Capture the cell that displays the provided text and extract its (x, y) central coordinate. 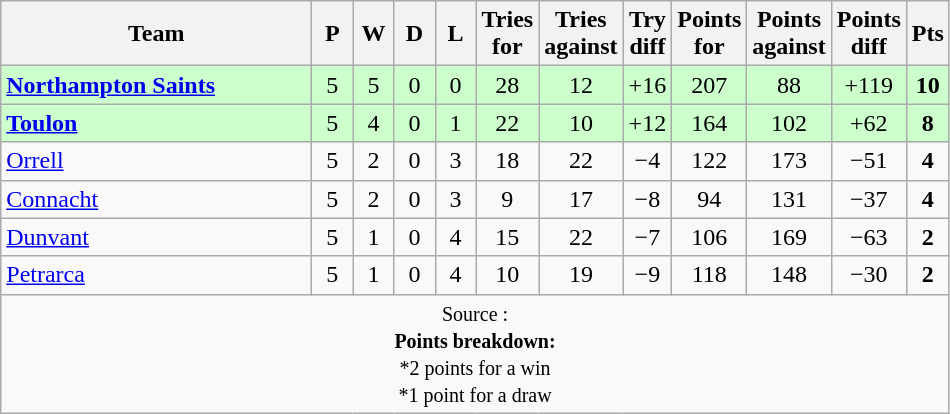
Northampton Saints (156, 85)
Tries for (508, 34)
+16 (648, 85)
−51 (868, 161)
Try diff (648, 34)
−37 (868, 199)
169 (789, 237)
W (374, 34)
8 (928, 123)
Connacht (156, 199)
Pts (928, 34)
−9 (648, 275)
D (414, 34)
94 (710, 199)
Source : Points breakdown:*2 points for a win*1 point for a draw (476, 354)
−63 (868, 237)
Team (156, 34)
131 (789, 199)
148 (789, 275)
18 (508, 161)
Points against (789, 34)
+119 (868, 85)
15 (508, 237)
Points diff (868, 34)
17 (581, 199)
Points for (710, 34)
173 (789, 161)
106 (710, 237)
P (332, 34)
19 (581, 275)
Tries against (581, 34)
102 (789, 123)
88 (789, 85)
Orrell (156, 161)
−8 (648, 199)
12 (581, 85)
164 (710, 123)
−30 (868, 275)
−7 (648, 237)
9 (508, 199)
−4 (648, 161)
L (456, 34)
28 (508, 85)
207 (710, 85)
+12 (648, 123)
+62 (868, 123)
Petrarca (156, 275)
Dunvant (156, 237)
118 (710, 275)
122 (710, 161)
Toulon (156, 123)
